Search for the cell housing the specified text and yield its [x, y] center coordinate. 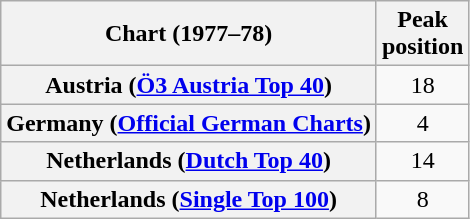
Netherlands (Single Top 100) [189, 199]
Chart (1977–78) [189, 34]
Germany (Official German Charts) [189, 123]
14 [422, 161]
Peakposition [422, 34]
Austria (Ö3 Austria Top 40) [189, 85]
Netherlands (Dutch Top 40) [189, 161]
4 [422, 123]
18 [422, 85]
8 [422, 199]
